From the cell containing the given text, extract its center point as (X, Y) coordinate. 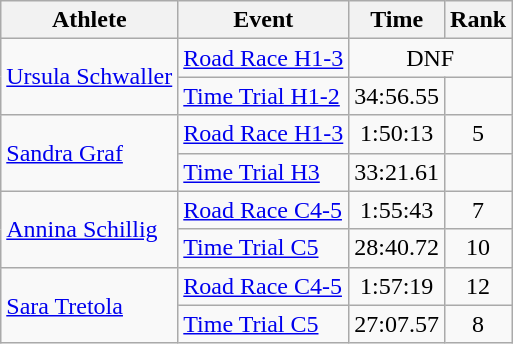
7 (478, 210)
28:40.72 (397, 248)
DNF (430, 58)
10 (478, 248)
Athlete (90, 20)
1:55:43 (397, 210)
8 (478, 324)
1:50:13 (397, 134)
Sandra Graf (90, 153)
5 (478, 134)
Sara Tretola (90, 305)
Time Trial H1-2 (264, 96)
Event (264, 20)
27:07.57 (397, 324)
12 (478, 286)
Ursula Schwaller (90, 77)
Annina Schillig (90, 229)
34:56.55 (397, 96)
Rank (478, 20)
Time Trial H3 (264, 172)
Time (397, 20)
1:57:19 (397, 286)
33:21.61 (397, 172)
